Search for the cell housing the specified text and yield its [x, y] center coordinate. 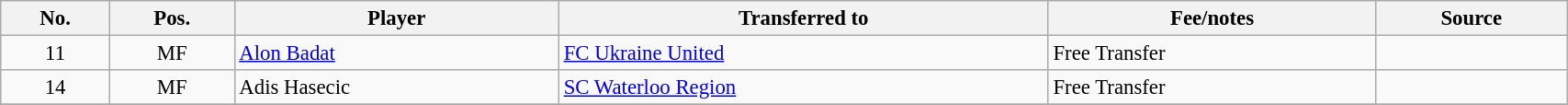
No. [55, 18]
Player [397, 18]
Source [1472, 18]
FC Ukraine United [803, 53]
14 [55, 87]
Pos. [172, 18]
SC Waterloo Region [803, 87]
11 [55, 53]
Alon Badat [397, 53]
Adis Hasecic [397, 87]
Transferred to [803, 18]
Fee/notes [1213, 18]
